Pinpoint the cell where the given text exists, returning its (X, Y) midpoint coordinate. 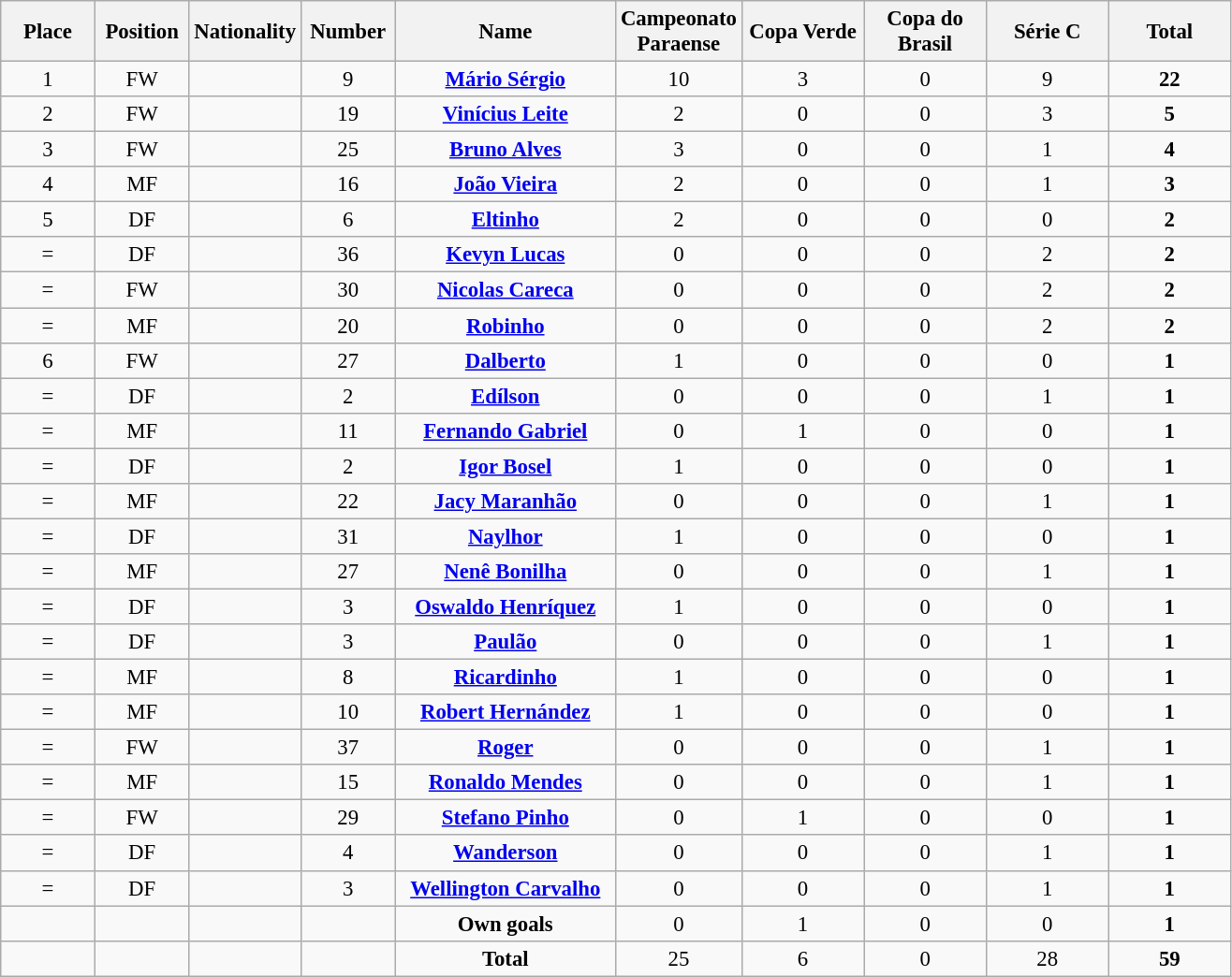
Ricardinho (506, 678)
8 (348, 678)
Nationality (245, 32)
Ronaldo Mendes (506, 782)
28 (1047, 958)
15 (348, 782)
30 (348, 290)
Edílson (506, 396)
Name (506, 32)
Bruno Alves (506, 150)
Campeonato Paraense (680, 32)
37 (348, 748)
Vinícius Leite (506, 114)
Igor Bosel (506, 466)
Dalberto (506, 360)
31 (348, 536)
Wanderson (506, 853)
Eltinho (506, 220)
Mário Sérgio (506, 80)
Wellington Carvalho (506, 888)
20 (348, 326)
Copa Verde (803, 32)
João Vieira (506, 184)
Nenê Bonilha (506, 572)
Place (49, 32)
Roger (506, 748)
36 (348, 255)
11 (348, 430)
16 (348, 184)
Jacy Maranhão (506, 502)
Kevyn Lucas (506, 255)
Robinho (506, 326)
Nicolas Careca (506, 290)
Number (348, 32)
Paulão (506, 642)
Own goals (506, 924)
Fernando Gabriel (506, 430)
29 (348, 818)
Oswaldo Henríquez (506, 606)
Copa do Brasil (925, 32)
59 (1170, 958)
Série C (1047, 32)
Position (142, 32)
Robert Hernández (506, 712)
19 (348, 114)
Naylhor (506, 536)
Stefano Pinho (506, 818)
